Capture the cell that displays the provided text and extract its (X, Y) central coordinate. 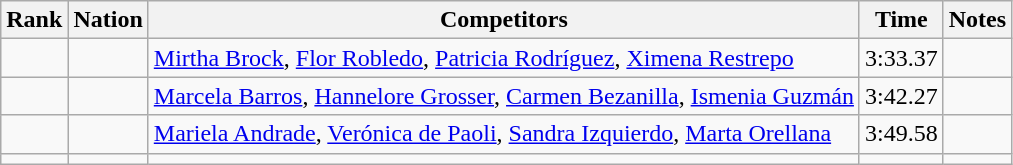
Time (901, 20)
3:33.37 (901, 58)
Competitors (504, 20)
Mirtha Brock, Flor Robledo, Patricia Rodríguez, Ximena Restrepo (504, 58)
3:49.58 (901, 134)
3:42.27 (901, 96)
Notes (977, 20)
Rank (34, 20)
Marcela Barros, Hannelore Grosser, Carmen Bezanilla, Ismenia Guzmán (504, 96)
Mariela Andrade, Verónica de Paoli, Sandra Izquierdo, Marta Orellana (504, 134)
Nation (108, 20)
